Search for the cell housing the specified text and yield its (X, Y) center coordinate. 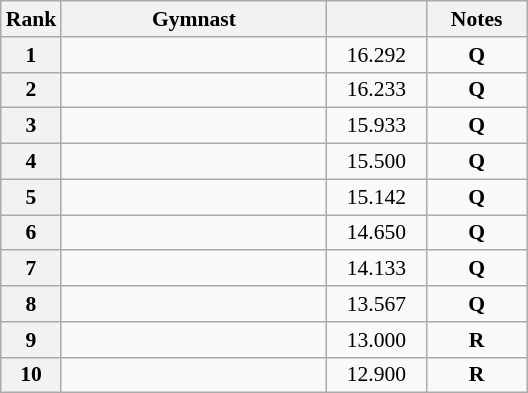
15.142 (376, 197)
4 (32, 162)
8 (32, 304)
6 (32, 233)
14.133 (376, 269)
14.650 (376, 233)
Notes (477, 19)
Gymnast (194, 19)
16.292 (376, 55)
10 (32, 375)
1 (32, 55)
12.900 (376, 375)
15.500 (376, 162)
5 (32, 197)
Rank (32, 19)
9 (32, 340)
7 (32, 269)
3 (32, 126)
13.567 (376, 304)
2 (32, 90)
15.933 (376, 126)
13.000 (376, 340)
16.233 (376, 90)
